Scan for the cell matching the given text and deliver its [x, y] coordinate at center. 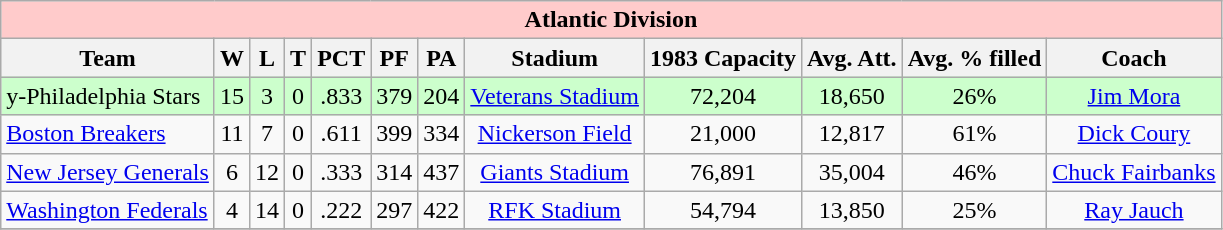
314 [394, 172]
Avg. % filled [974, 58]
Giants Stadium [555, 172]
334 [442, 134]
.333 [342, 172]
New Jersey Generals [108, 172]
Boston Breakers [108, 134]
3 [266, 96]
12 [266, 172]
54,794 [722, 210]
11 [232, 134]
13,850 [852, 210]
76,891 [722, 172]
437 [442, 172]
Team [108, 58]
26% [974, 96]
Dick Coury [1134, 134]
18,650 [852, 96]
21,000 [722, 134]
W [232, 58]
Chuck Fairbanks [1134, 172]
61% [974, 134]
T [298, 58]
297 [394, 210]
Veterans Stadium [555, 96]
35,004 [852, 172]
Coach [1134, 58]
422 [442, 210]
14 [266, 210]
PF [394, 58]
.833 [342, 96]
25% [974, 210]
7 [266, 134]
PCT [342, 58]
RFK Stadium [555, 210]
399 [394, 134]
4 [232, 210]
Stadium [555, 58]
Ray Jauch [1134, 210]
.611 [342, 134]
Jim Mora [1134, 96]
15 [232, 96]
379 [394, 96]
1983 Capacity [722, 58]
PA [442, 58]
12,817 [852, 134]
Avg. Att. [852, 58]
6 [232, 172]
L [266, 58]
Washington Federals [108, 210]
Nickerson Field [555, 134]
.222 [342, 210]
46% [974, 172]
72,204 [722, 96]
204 [442, 96]
Atlantic Division [611, 20]
y-Philadelphia Stars [108, 96]
